Locate the cell with the specified text and output its (x, y) center coordinate. 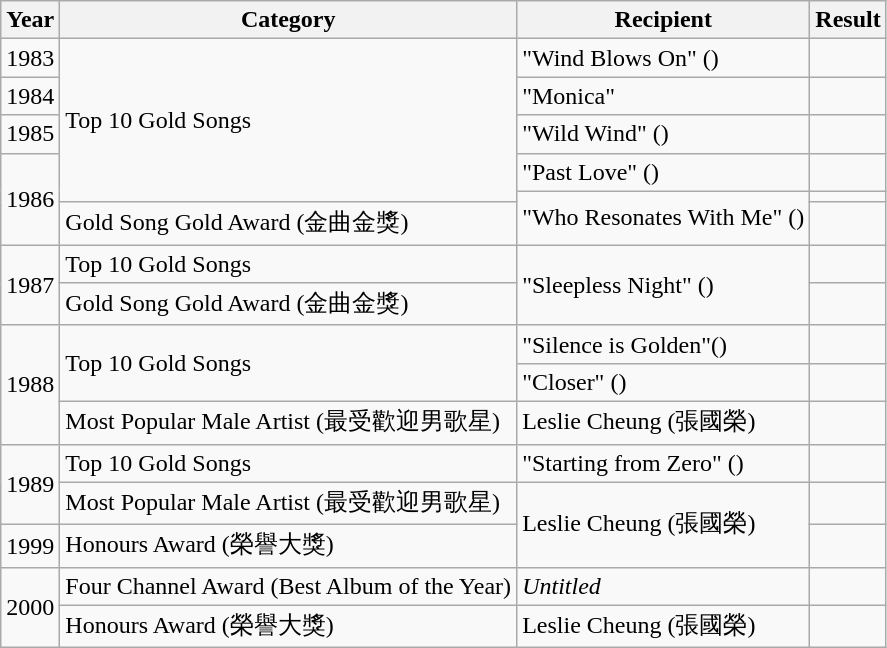
"Closer" () (664, 382)
2000 (30, 608)
"Starting from Zero" () (664, 463)
1989 (30, 484)
"Past Love" () (664, 172)
"Monica" (664, 96)
1983 (30, 58)
Year (30, 20)
Four Channel Award (Best Album of the Year) (288, 586)
"Wild Wind" () (664, 134)
"Wind Blows On" () (664, 58)
Category (288, 20)
Result (848, 20)
Recipient (664, 20)
1984 (30, 96)
1987 (30, 286)
"Who Resonates With Me" () (664, 218)
1985 (30, 134)
1988 (30, 384)
1999 (30, 546)
"Sleepless Night" () (664, 286)
Untitled (664, 586)
"Silence is Golden"() (664, 344)
1986 (30, 199)
